Search for the cell housing the specified text and yield its (X, Y) center coordinate. 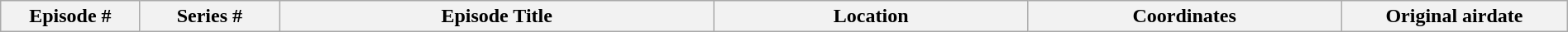
Series # (209, 16)
Location (872, 16)
Episode Title (497, 16)
Original airdate (1455, 16)
Episode # (70, 16)
Coordinates (1184, 16)
